Pinpoint the cell where the given text exists, returning its (X, Y) midpoint coordinate. 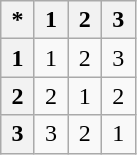
* (18, 20)
